From the cell containing the given text, extract its center point as [X, Y] coordinate. 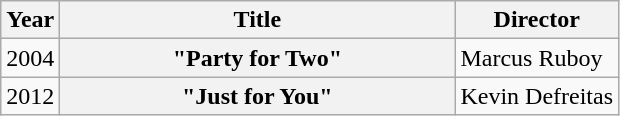
"Just for You" [258, 96]
2012 [30, 96]
Director [537, 20]
"Party for Two" [258, 58]
Kevin Defreitas [537, 96]
Marcus Ruboy [537, 58]
2004 [30, 58]
Title [258, 20]
Year [30, 20]
